From the cell containing the given text, extract its center point as [x, y] coordinate. 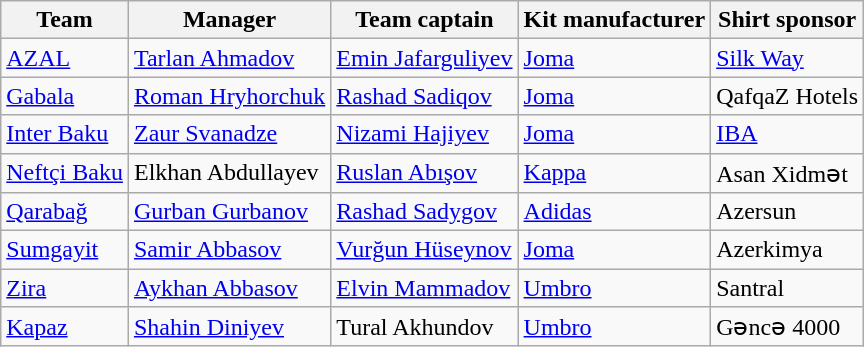
Asan Xidmət [788, 173]
Ruslan Abışov [424, 173]
Elvin Mammadov [424, 288]
Adidas [614, 212]
AZAL [65, 58]
Rashad Sadiqov [424, 96]
Elkhan Abdullayev [229, 173]
Vurğun Hüseynov [424, 250]
Team [65, 20]
Silk Way [788, 58]
Tural Akhundov [424, 327]
Zaur Svanadze [229, 134]
IBA [788, 134]
Team captain [424, 20]
Inter Baku [65, 134]
Santral [788, 288]
Roman Hryhorchuk [229, 96]
Gurban Gurbanov [229, 212]
Kappa [614, 173]
Aykhan Abbasov [229, 288]
Qarabağ [65, 212]
Emin Jafarguliyev [424, 58]
Neftçi Baku [65, 173]
Kit manufacturer [614, 20]
Azersun [788, 212]
QafqaZ Hotels [788, 96]
Gəncə 4000 [788, 327]
Kapaz [65, 327]
Nizami Hajiyev [424, 134]
Shirt sponsor [788, 20]
Sumgayit [65, 250]
Tarlan Ahmadov [229, 58]
Shahin Diniyev [229, 327]
Zira [65, 288]
Gabala [65, 96]
Azerkimya [788, 250]
Samir Abbasov [229, 250]
Manager [229, 20]
Rashad Sadygov [424, 212]
